Provide the [X, Y] coordinate of the cell's center where the given text is located.  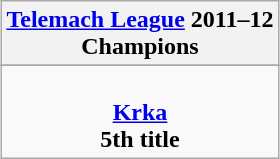
Telemach League 2011–12Champions [140, 34]
Krka5th title [140, 112]
